Detect which cell encompasses the target text, then output its (X, Y) center coordinate. 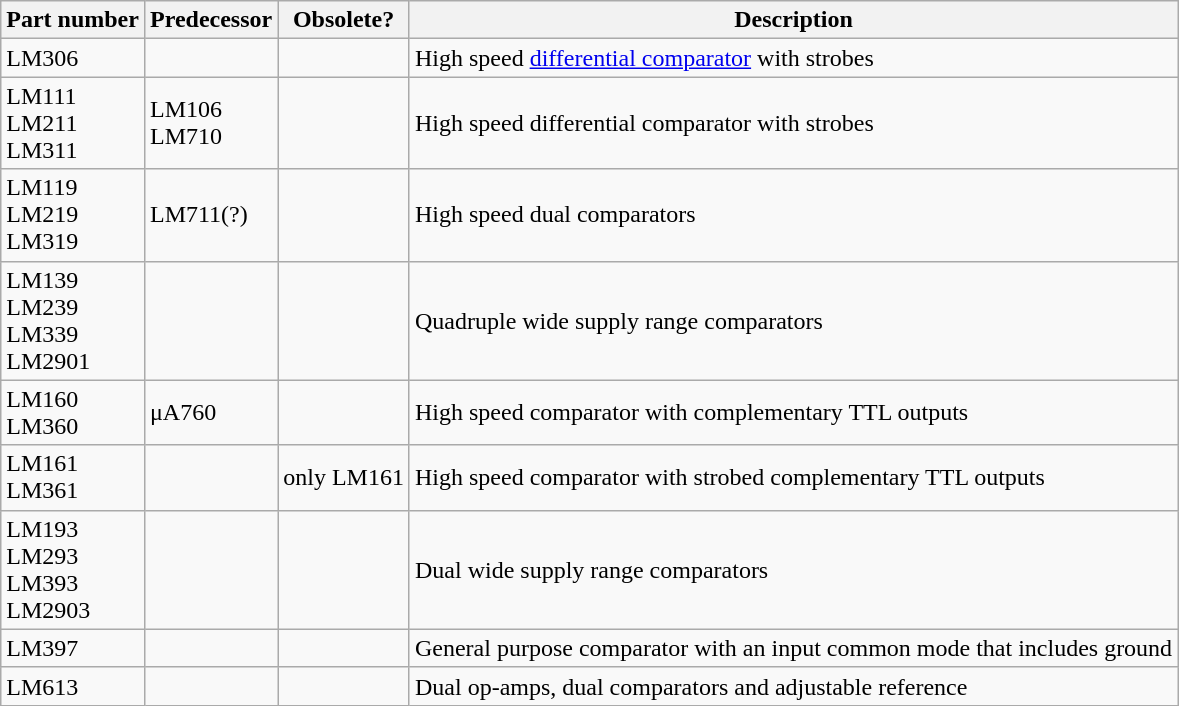
LM111LM211LM311 (73, 123)
LM193LM293LM393LM2903 (73, 570)
Predecessor (210, 20)
LM119LM219LM319 (73, 215)
High speed dual comparators (793, 215)
Dual op-amps, dual comparators and adjustable reference (793, 686)
Description (793, 20)
Quadruple wide supply range comparators (793, 320)
LM711(?) (210, 215)
Dual wide supply range comparators (793, 570)
LM161LM361 (73, 478)
Part number (73, 20)
General purpose comparator with an input common mode that includes ground (793, 648)
High speed comparator with strobed complementary TTL outputs (793, 478)
LM139LM239LM339LM2901 (73, 320)
μA760 (210, 412)
LM160LM360 (73, 412)
High speed comparator with complementary TTL outputs (793, 412)
Obsolete? (344, 20)
LM397 (73, 648)
LM613 (73, 686)
LM106LM710 (210, 123)
only LM161 (344, 478)
LM306 (73, 58)
